Locate the cell with the specified text and output its [X, Y] center coordinate. 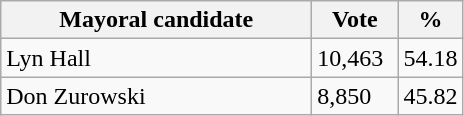
45.82 [430, 96]
8,850 [355, 96]
Mayoral candidate [156, 20]
10,463 [355, 58]
% [430, 20]
Vote [355, 20]
Don Zurowski [156, 96]
Lyn Hall [156, 58]
54.18 [430, 58]
